For the text-containing cell, return its midpoint in [X, Y] coordinate format. 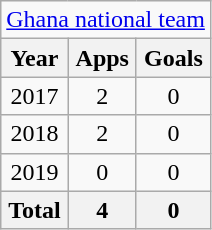
2018 [34, 134]
Goals [173, 58]
Ghana national team [106, 20]
2019 [34, 172]
4 [102, 210]
Total [34, 210]
Year [34, 58]
2017 [34, 96]
Apps [102, 58]
